Scan for the cell matching the given text and deliver its [X, Y] coordinate at center. 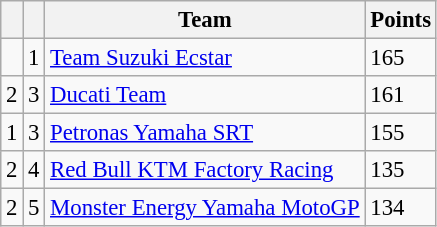
165 [400, 58]
Petronas Yamaha SRT [205, 133]
Monster Energy Yamaha MotoGP [205, 208]
Red Bull KTM Factory Racing [205, 170]
155 [400, 133]
Team Suzuki Ecstar [205, 58]
Points [400, 20]
4 [34, 170]
5 [34, 208]
134 [400, 208]
Team [205, 20]
135 [400, 170]
161 [400, 95]
Ducati Team [205, 95]
